Scan for the cell matching the given text and deliver its [X, Y] coordinate at center. 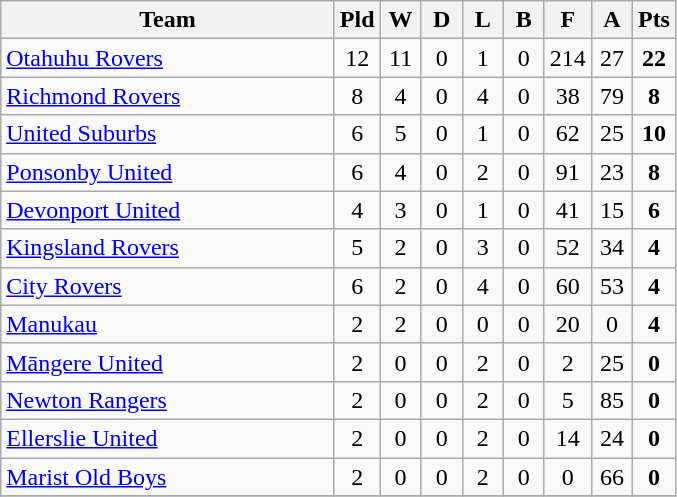
10 [654, 134]
Ellerslie United [168, 438]
91 [568, 172]
L [482, 20]
14 [568, 438]
Kingsland Rovers [168, 248]
66 [612, 477]
38 [568, 96]
A [612, 20]
Richmond Rovers [168, 96]
Pts [654, 20]
Māngere United [168, 362]
85 [612, 400]
22 [654, 58]
City Rovers [168, 286]
Marist Old Boys [168, 477]
Newton Rangers [168, 400]
41 [568, 210]
Team [168, 20]
214 [568, 58]
Ponsonby United [168, 172]
20 [568, 324]
24 [612, 438]
52 [568, 248]
United Suburbs [168, 134]
B [524, 20]
79 [612, 96]
27 [612, 58]
12 [357, 58]
F [568, 20]
23 [612, 172]
53 [612, 286]
Otahuhu Rovers [168, 58]
15 [612, 210]
62 [568, 134]
Pld [357, 20]
Devonport United [168, 210]
60 [568, 286]
Manukau [168, 324]
11 [400, 58]
34 [612, 248]
D [442, 20]
W [400, 20]
